For the text-containing cell, return its midpoint in (X, Y) coordinate format. 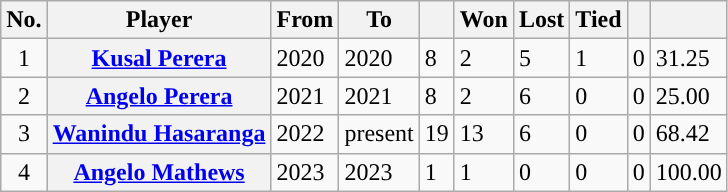
25.00 (688, 96)
13 (484, 134)
4 (24, 172)
3 (24, 134)
5 (541, 58)
Kusal Perera (159, 58)
2022 (305, 134)
Angelo Mathews (159, 172)
100.00 (688, 172)
present (379, 134)
Won (484, 20)
To (379, 20)
Wanindu Hasaranga (159, 134)
Lost (541, 20)
No. (24, 20)
Player (159, 20)
68.42 (688, 134)
From (305, 20)
31.25 (688, 58)
Angelo Perera (159, 96)
Tied (598, 20)
19 (436, 134)
